Determine the (x, y) coordinate at the center of the cell enclosing the given text.  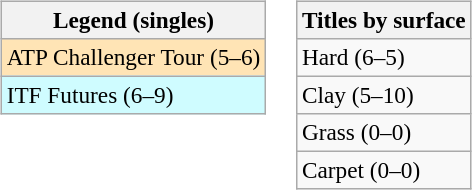
Grass (0–0) (384, 133)
Legend (singles) (133, 20)
Clay (5–10) (384, 95)
Hard (6–5) (384, 57)
ITF Futures (6–9) (133, 95)
ATP Challenger Tour (5–6) (133, 57)
Titles by surface (384, 20)
Carpet (0–0) (384, 171)
